Extract the [x, y] coordinate from the center of the cell holding the provided text.  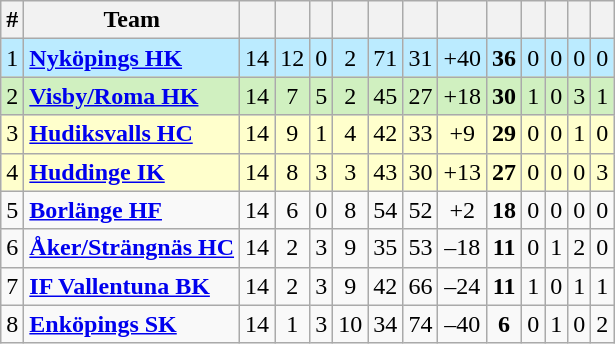
36 [504, 58]
35 [386, 248]
Hudiksvalls HC [132, 134]
–18 [462, 248]
Team [132, 20]
12 [292, 58]
29 [504, 134]
52 [420, 210]
71 [386, 58]
Enköpings SK [132, 324]
45 [386, 96]
–24 [462, 286]
# [12, 20]
Huddinge IK [132, 172]
66 [420, 286]
54 [386, 210]
+13 [462, 172]
+9 [462, 134]
53 [420, 248]
18 [504, 210]
34 [386, 324]
31 [420, 58]
–40 [462, 324]
Åker/Strängnäs HC [132, 248]
33 [420, 134]
10 [350, 324]
Nyköpings HK [132, 58]
+40 [462, 58]
Visby/Roma HK [132, 96]
43 [386, 172]
74 [420, 324]
IF Vallentuna BK [132, 286]
+18 [462, 96]
+2 [462, 210]
Borlänge HF [132, 210]
